Scan for the cell matching the given text and deliver its (x, y) coordinate at center. 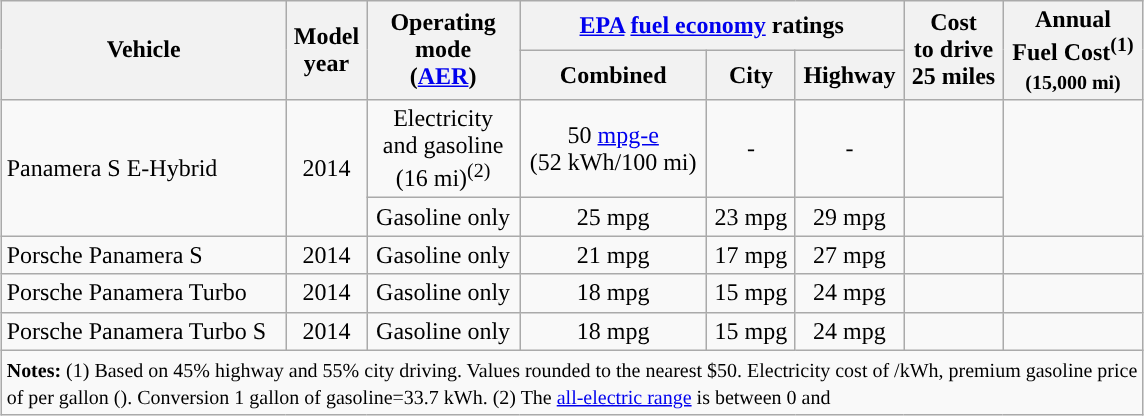
EPA fuel economy ratings (712, 26)
Porsche Panamera Turbo S (144, 331)
27 mpg (850, 255)
Modelyear (326, 50)
Combined (614, 74)
25 mpg (614, 217)
Operatingmode(AER) (444, 50)
Highway (850, 74)
Porsche Panamera S (144, 255)
Vehicle (144, 50)
29 mpg (850, 217)
Annual Fuel Cost(1)(15,000 mi) (1073, 50)
Cost to drive25 miles (954, 50)
Porsche Panamera Turbo (144, 293)
50 mpg-e(52 kWh/100 mi) (614, 148)
City (751, 74)
Panamera S E-Hybrid (144, 168)
23 mpg (751, 217)
Electricity and gasoline(16 mi)(2) (444, 148)
17 mpg (751, 255)
21 mpg (614, 255)
